Pinpoint the cell where the given text exists, returning its [X, Y] midpoint coordinate. 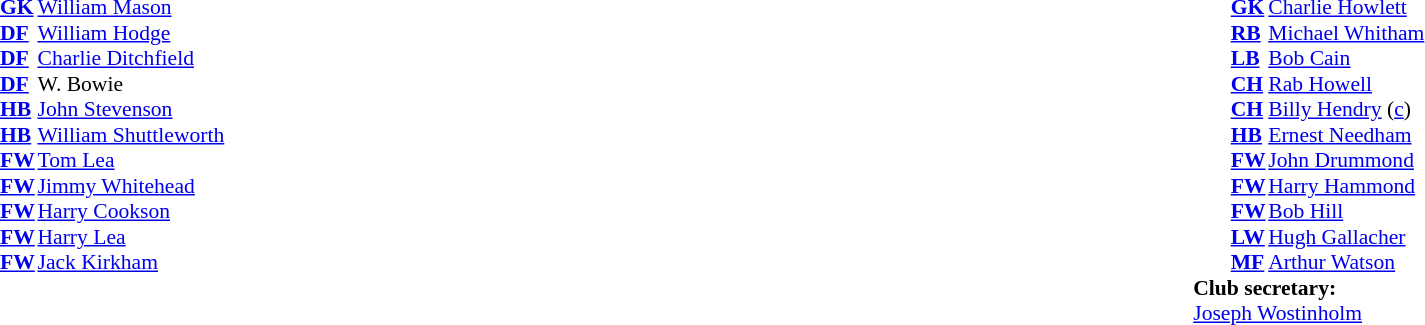
Harry Lea [132, 237]
Jimmy Whitehead [132, 186]
William Hodge [132, 33]
William Shuttleworth [132, 135]
Jack Kirkham [132, 263]
LB [1250, 59]
Charlie Ditchfield [132, 59]
Tom Lea [132, 161]
LW [1250, 237]
John Stevenson [132, 109]
MF [1250, 263]
Harry Cookson [132, 211]
RB [1250, 33]
W. Bowie [132, 84]
